Determine the [x, y] coordinate at the center of the cell enclosing the given text.  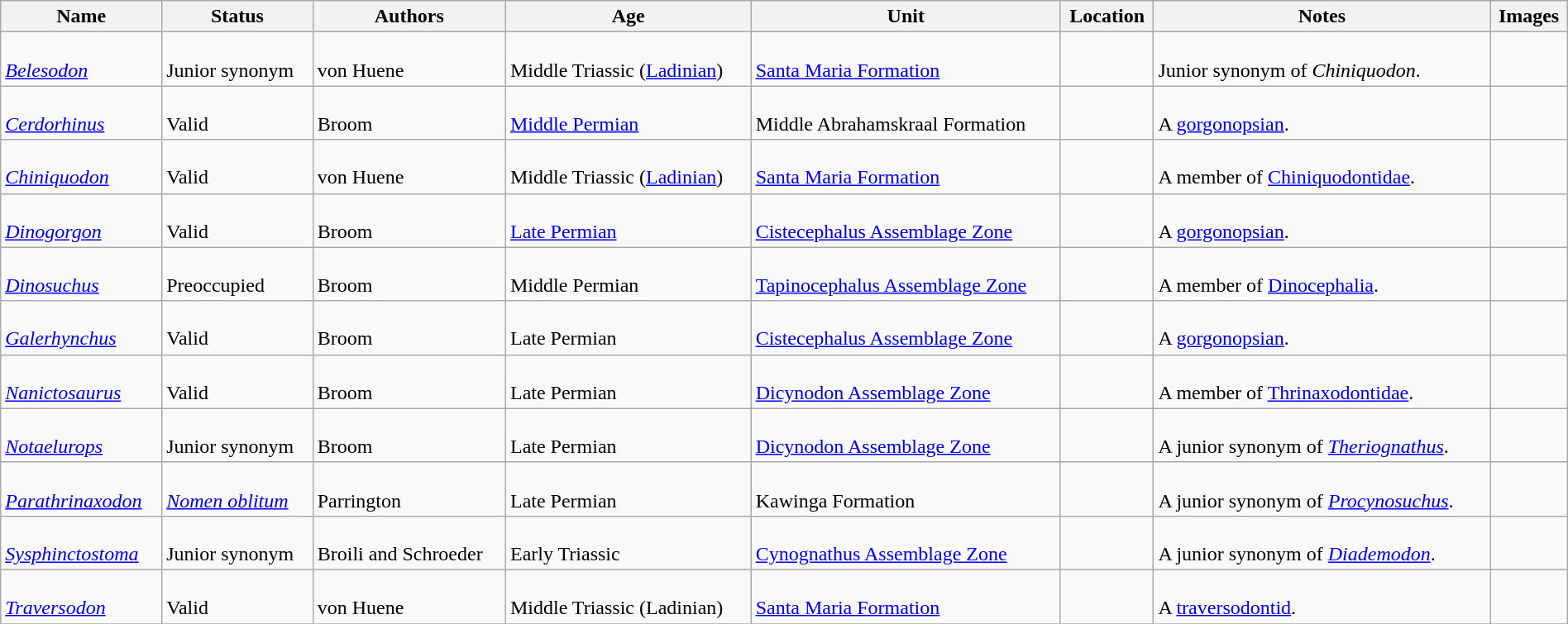
Belesodon [81, 60]
Sysphinctostoma [81, 542]
Name [81, 17]
Broili and Schroeder [409, 542]
Tapinocephalus Assemblage Zone [906, 274]
Status [237, 17]
Cerdorhinus [81, 112]
Parrington [409, 489]
A junior synonym of Procynosuchus. [1322, 489]
Nomen oblitum [237, 489]
Parathrinaxodon [81, 489]
Early Triassic [629, 542]
Junior synonym of Chiniquodon. [1322, 60]
Age [629, 17]
Preoccupied [237, 274]
Notaelurops [81, 435]
A junior synonym of Diademodon. [1322, 542]
Location [1107, 17]
Notes [1322, 17]
Dinogorgon [81, 220]
A traversodontid. [1322, 597]
A member of Thrinaxodontidae. [1322, 382]
Nanictosaurus [81, 382]
Galerhynchus [81, 327]
A member of Dinocephalia. [1322, 274]
Traversodon [81, 597]
A junior synonym of Theriognathus. [1322, 435]
Dinosuchus [81, 274]
Images [1528, 17]
Unit [906, 17]
Kawinga Formation [906, 489]
Middle Abrahamskraal Formation [906, 112]
Authors [409, 17]
A member of Chiniquodontidae. [1322, 167]
Cynognathus Assemblage Zone [906, 542]
Chiniquodon [81, 167]
